Determine the (x, y) coordinate at the center of the cell enclosing the given text.  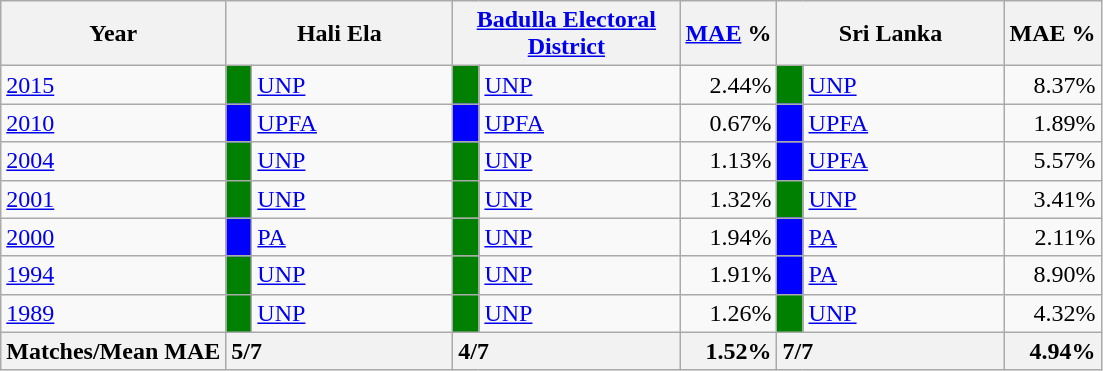
1.32% (728, 199)
5/7 (340, 351)
5.57% (1052, 161)
0.67% (728, 123)
1.13% (728, 161)
1.94% (728, 237)
1.89% (1052, 123)
1.91% (728, 275)
4.32% (1052, 313)
Sri Lanka (890, 34)
4/7 (566, 351)
2004 (114, 161)
2015 (114, 85)
8.37% (1052, 85)
Badulla Electoral District (566, 34)
1.52% (728, 351)
Matches/Mean MAE (114, 351)
4.94% (1052, 351)
2001 (114, 199)
2010 (114, 123)
1994 (114, 275)
8.90% (1052, 275)
7/7 (890, 351)
1.26% (728, 313)
2000 (114, 237)
Year (114, 34)
2.44% (728, 85)
1989 (114, 313)
3.41% (1052, 199)
Hali Ela (340, 34)
2.11% (1052, 237)
